Determine the [x, y] coordinate at the center of the cell enclosing the given text.  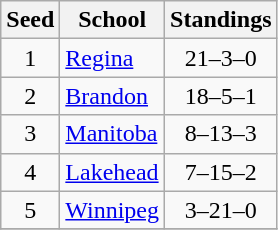
2 [30, 96]
18–5–1 [221, 96]
3 [30, 134]
7–15–2 [221, 172]
Manitoba [112, 134]
Standings [221, 20]
School [112, 20]
Brandon [112, 96]
8–13–3 [221, 134]
4 [30, 172]
5 [30, 210]
Regina [112, 58]
Winnipeg [112, 210]
Seed [30, 20]
21–3–0 [221, 58]
3–21–0 [221, 210]
Lakehead [112, 172]
1 [30, 58]
